Return [x, y] of the center of cell containing provided text 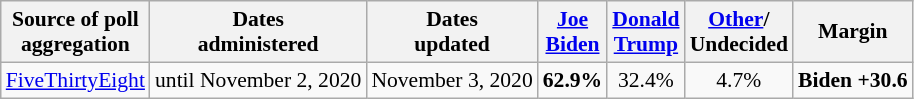
32.4% [646, 80]
until November 2, 2020 [258, 80]
Dates updated [452, 32]
Source of pollaggregation [76, 32]
DonaldTrump [646, 32]
Other/Undecided [739, 32]
JoeBiden [572, 32]
November 3, 2020 [452, 80]
4.7% [739, 80]
Dates administered [258, 32]
Margin [853, 32]
Biden +30.6 [853, 80]
FiveThirtyEight [76, 80]
62.9% [572, 80]
